Locate the cell with the specified text and output its (x, y) center coordinate. 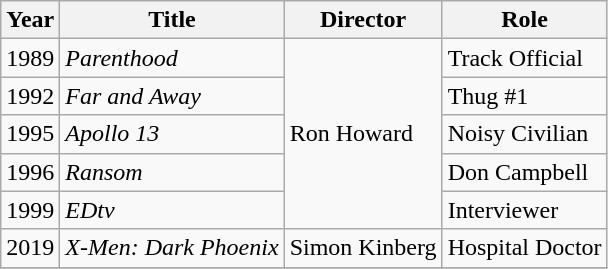
1999 (30, 210)
Ron Howard (363, 134)
1989 (30, 58)
X-Men: Dark Phoenix (172, 248)
2019 (30, 248)
Far and Away (172, 96)
Parenthood (172, 58)
Thug #1 (524, 96)
Apollo 13 (172, 134)
Don Campbell (524, 172)
Director (363, 20)
1995 (30, 134)
1996 (30, 172)
Year (30, 20)
Track Official (524, 58)
EDtv (172, 210)
Simon Kinberg (363, 248)
Noisy Civilian (524, 134)
Role (524, 20)
Title (172, 20)
Ransom (172, 172)
Hospital Doctor (524, 248)
1992 (30, 96)
Interviewer (524, 210)
